Return the [X, Y] coordinate for the center point of the cell that contains the specified text.  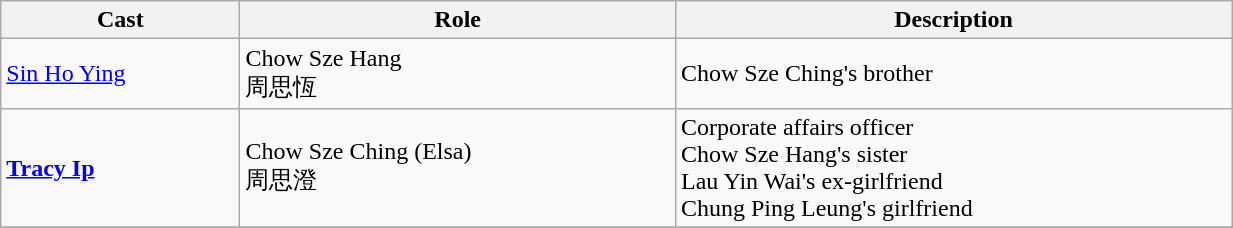
Chow Sze Ching (Elsa)周思澄 [458, 168]
Tracy Ip [120, 168]
Description [953, 20]
Sin Ho Ying [120, 74]
Chow Sze Ching's brother [953, 74]
Corporate affairs officerChow Sze Hang's sisterLau Yin Wai's ex-girlfriendChung Ping Leung's girlfriend [953, 168]
Role [458, 20]
Chow Sze Hang周思恆 [458, 74]
Cast [120, 20]
